Return the (x, y) coordinate for the center point of the cell that contains the specified text.  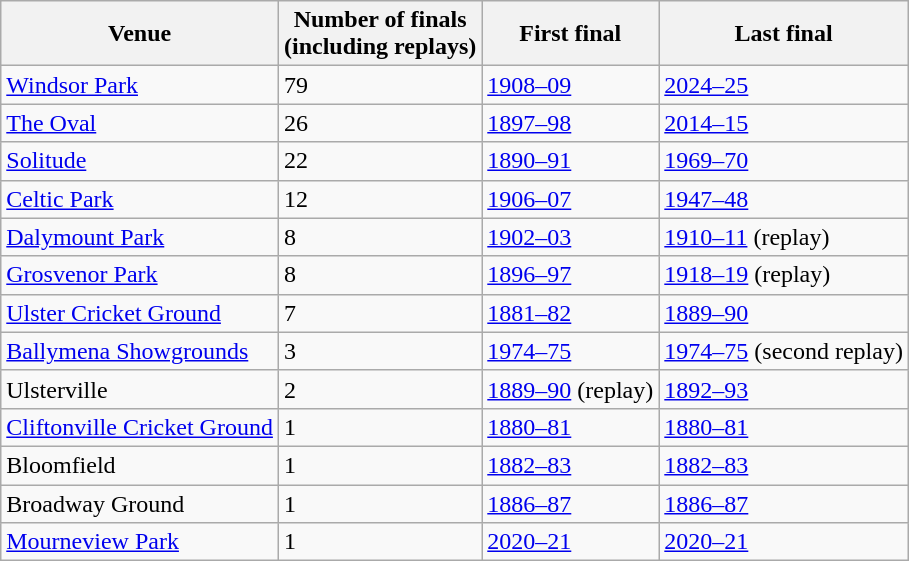
Cliftonville Cricket Ground (140, 427)
Last final (784, 34)
1902–03 (570, 237)
1889–90 (784, 313)
Mourneview Park (140, 542)
Bloomfield (140, 465)
1974–75 (second replay) (784, 351)
1881–82 (570, 313)
1908–09 (570, 85)
26 (380, 123)
Windsor Park (140, 85)
1892–93 (784, 389)
Number of finals(including replays) (380, 34)
1969–70 (784, 161)
First final (570, 34)
79 (380, 85)
1890–91 (570, 161)
1889–90 (replay) (570, 389)
1906–07 (570, 199)
1947–48 (784, 199)
12 (380, 199)
1896–97 (570, 275)
Grosvenor Park (140, 275)
Ulster Cricket Ground (140, 313)
3 (380, 351)
Ulsterville (140, 389)
Celtic Park (140, 199)
The Oval (140, 123)
Solitude (140, 161)
Dalymount Park (140, 237)
2024–25 (784, 85)
1974–75 (570, 351)
1910–11 (replay) (784, 237)
2014–15 (784, 123)
22 (380, 161)
7 (380, 313)
2 (380, 389)
Broadway Ground (140, 503)
Venue (140, 34)
1918–19 (replay) (784, 275)
1897–98 (570, 123)
Ballymena Showgrounds (140, 351)
